Extract the [X, Y] coordinate from the center of the cell holding the provided text.  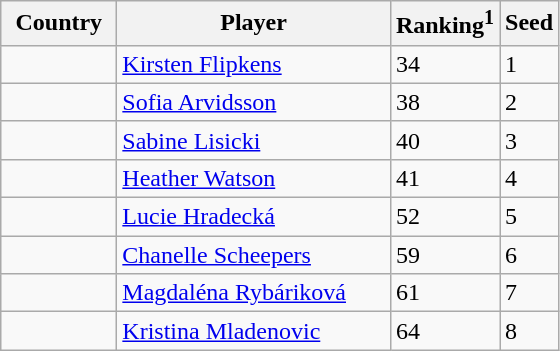
5 [530, 217]
Seed [530, 24]
64 [444, 331]
34 [444, 64]
38 [444, 102]
Lucie Hradecká [254, 217]
40 [444, 140]
Sabine Lisicki [254, 140]
Magdaléna Rybáriková [254, 293]
4 [530, 178]
7 [530, 293]
52 [444, 217]
Kristina Mladenovic [254, 331]
Ranking1 [444, 24]
2 [530, 102]
59 [444, 255]
Kirsten Flipkens [254, 64]
6 [530, 255]
61 [444, 293]
Country [59, 24]
Player [254, 24]
1 [530, 64]
Heather Watson [254, 178]
8 [530, 331]
Sofia Arvidsson [254, 102]
3 [530, 140]
Chanelle Scheepers [254, 255]
41 [444, 178]
